Detect which cell encompasses the target text, then output its (x, y) center coordinate. 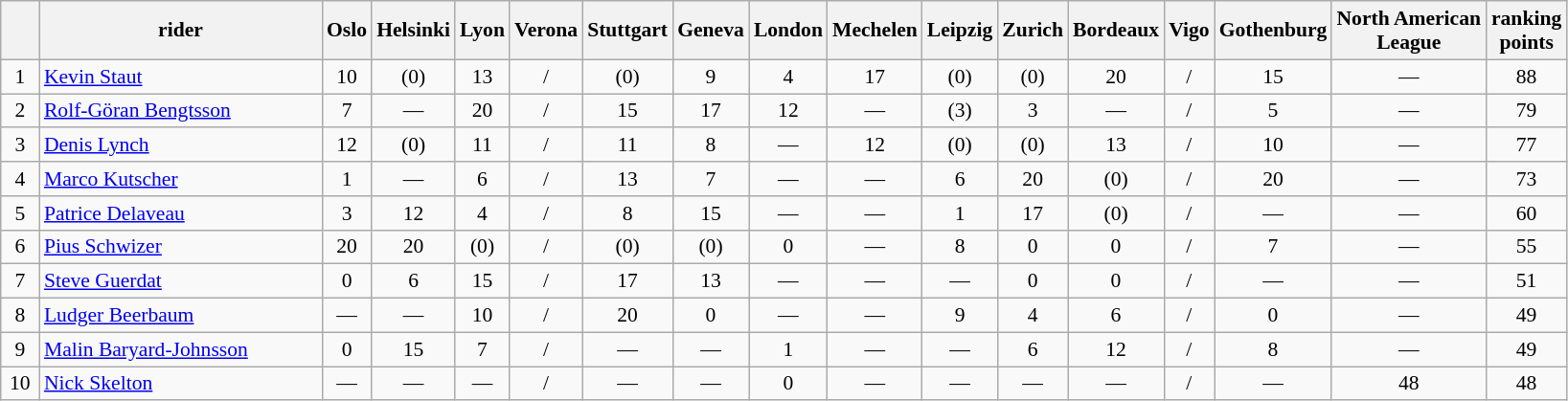
Oslo (347, 31)
Lyon (483, 31)
rider (180, 31)
Gothenburg (1274, 31)
Ludger Beerbaum (180, 316)
79 (1527, 111)
North AmericanLeague (1408, 31)
Malin Baryard-Johnsson (180, 349)
73 (1527, 179)
Helsinki (414, 31)
51 (1527, 281)
Nick Skelton (180, 384)
Marco Kutscher (180, 179)
London (788, 31)
Mechelen (875, 31)
Steve Guerdat (180, 281)
Verona (546, 31)
77 (1527, 145)
Rolf-Göran Bengtsson (180, 111)
Vigo (1189, 31)
Bordeaux (1116, 31)
Denis Lynch (180, 145)
Kevin Staut (180, 77)
88 (1527, 77)
60 (1527, 213)
Leipzig (960, 31)
2 (20, 111)
Patrice Delaveau (180, 213)
Pius Schwizer (180, 247)
55 (1527, 247)
Stuttgart (627, 31)
(3) (960, 111)
Zurich (1033, 31)
Geneva (711, 31)
rankingpoints (1527, 31)
